Provide the (X, Y) coordinate of the cell's center where the given text is located.  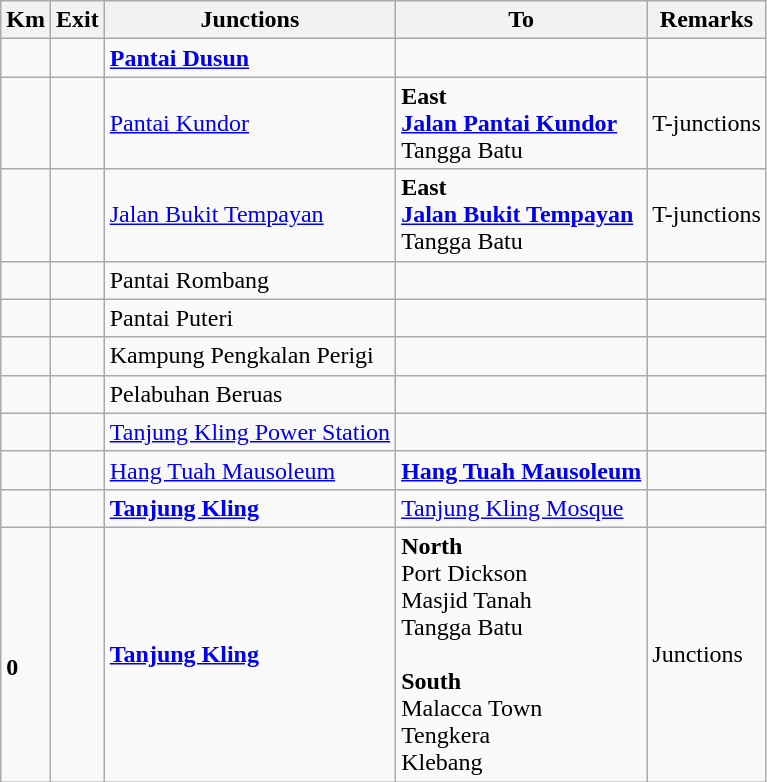
Km (26, 20)
Pantai Kundor (250, 123)
Pantai Puteri (250, 318)
0 (26, 654)
Exit (77, 20)
East Jalan Pantai KundorTangga Batu (522, 123)
East Jalan Bukit TempayanTangga Batu (522, 215)
Tanjung Kling Power Station (250, 432)
Kampung Pengkalan Perigi (250, 356)
Pantai Dusun (250, 58)
To (522, 20)
Tanjung Kling Mosque (522, 508)
Jalan Bukit Tempayan (250, 215)
Remarks (707, 20)
Pantai Rombang (250, 280)
North Port Dickson Masjid Tanah Tangga BatuSouth Malacca Town Tengkera Klebang (522, 654)
Pelabuhan Beruas (250, 394)
